Scan for the cell matching the given text and deliver its (X, Y) coordinate at center. 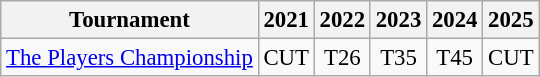
2025 (511, 20)
2023 (398, 20)
Tournament (130, 20)
T45 (455, 58)
T35 (398, 58)
T26 (342, 58)
2024 (455, 20)
The Players Championship (130, 58)
2021 (286, 20)
2022 (342, 20)
